Capture the cell that displays the provided text and extract its (X, Y) central coordinate. 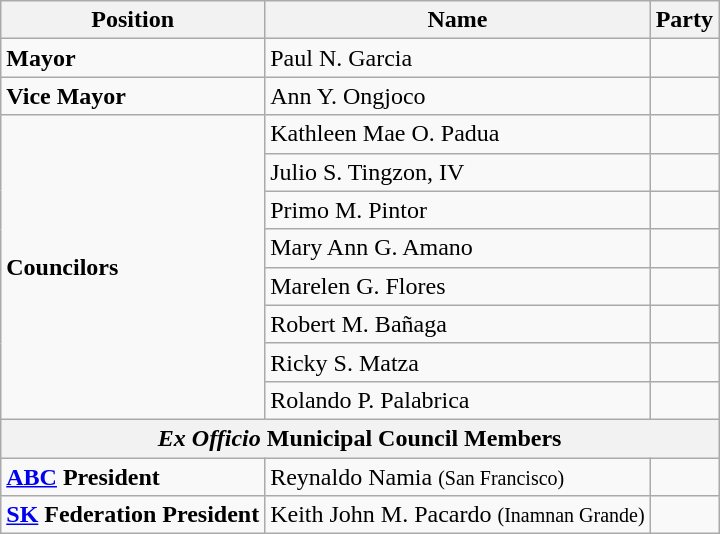
Ricky S. Matza (458, 362)
Mary Ann G. Amano (458, 248)
Primo M. Pintor (458, 210)
Councilors (133, 267)
Mayor (133, 58)
ABC President (133, 477)
Position (133, 20)
Marelen G. Flores (458, 286)
Rolando P. Palabrica (458, 400)
Julio S. Tingzon, IV (458, 172)
Ann Y. Ongjoco (458, 96)
SK Federation President (133, 515)
Name (458, 20)
Keith John M. Pacardo (Inamnan Grande) (458, 515)
Vice Mayor (133, 96)
Kathleen Mae O. Padua (458, 134)
Paul N. Garcia (458, 58)
Reynaldo Namia (San Francisco) (458, 477)
Robert M. Bañaga (458, 324)
Ex Officio Municipal Council Members (360, 438)
Party (684, 20)
